Return the [X, Y] coordinate for the center point of the cell that contains the specified text.  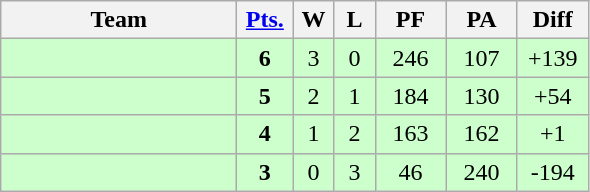
240 [482, 172]
184 [410, 96]
PF [410, 20]
+1 [552, 134]
163 [410, 134]
162 [482, 134]
6 [265, 58]
Team [119, 20]
Diff [552, 20]
246 [410, 58]
130 [482, 96]
-194 [552, 172]
+139 [552, 58]
W [314, 20]
46 [410, 172]
PA [482, 20]
107 [482, 58]
Pts. [265, 20]
+54 [552, 96]
L [354, 20]
5 [265, 96]
4 [265, 134]
